Search for the cell housing the specified text and yield its (x, y) center coordinate. 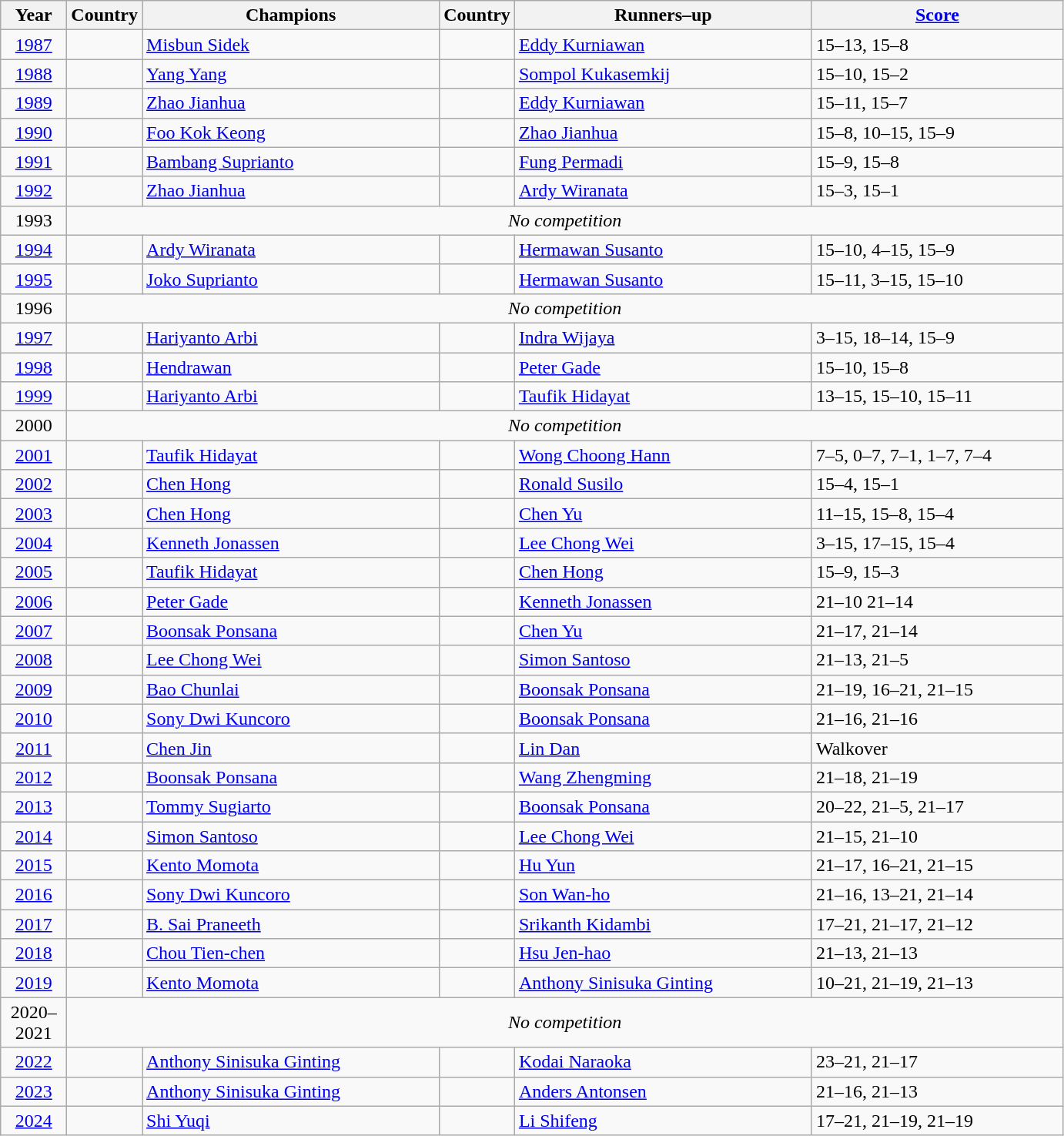
21–13, 21–5 (937, 660)
21–15, 21–10 (937, 836)
3–15, 17–15, 15–4 (937, 543)
21–16, 13–21, 21–14 (937, 895)
2000 (34, 426)
Wang Zhengming (663, 777)
2010 (34, 719)
2001 (34, 455)
7–5, 0–7, 7–1, 1–7, 7–4 (937, 455)
2019 (34, 983)
1991 (34, 162)
21–19, 16–21, 21–15 (937, 689)
2003 (34, 514)
1990 (34, 132)
15–10, 15–2 (937, 74)
2020–2021 (34, 1023)
21–16, 21–13 (937, 1091)
21–16, 21–16 (937, 719)
2012 (34, 777)
Indra Wijaya (663, 337)
2014 (34, 836)
2002 (34, 484)
21–18, 21–19 (937, 777)
23–21, 21–17 (937, 1062)
21–13, 21–13 (937, 953)
Tommy Sugiarto (291, 806)
Anders Antonsen (663, 1091)
B. Sai Praneeth (291, 924)
1987 (34, 45)
1992 (34, 191)
10–21, 21–19, 21–13 (937, 983)
Misbun Sidek (291, 45)
2011 (34, 748)
2017 (34, 924)
17–21, 21–17, 21–12 (937, 924)
15–9, 15–3 (937, 572)
15–11, 3–15, 15–10 (937, 279)
1997 (34, 337)
1998 (34, 367)
21–17, 16–21, 21–15 (937, 866)
Bambang Suprianto (291, 162)
2009 (34, 689)
Year (34, 15)
11–15, 15–8, 15–4 (937, 514)
Lin Dan (663, 748)
Wong Choong Hann (663, 455)
1994 (34, 250)
21–10 21–14 (937, 602)
1999 (34, 397)
2016 (34, 895)
1988 (34, 74)
Foo Kok Keong (291, 132)
Li Shifeng (663, 1121)
2005 (34, 572)
15–10, 4–15, 15–9 (937, 250)
Score (937, 15)
15–10, 15–8 (937, 367)
Runners–up (663, 15)
Hsu Jen-hao (663, 953)
1995 (34, 279)
1989 (34, 103)
1993 (34, 220)
2007 (34, 631)
2013 (34, 806)
Ronald Susilo (663, 484)
Chen Jin (291, 748)
Bao Chunlai (291, 689)
Fung Permadi (663, 162)
15–11, 15–7 (937, 103)
2004 (34, 543)
Shi Yuqi (291, 1121)
2008 (34, 660)
20–22, 21–5, 21–17 (937, 806)
1996 (34, 308)
3–15, 18–14, 15–9 (937, 337)
2015 (34, 866)
Kodai Naraoka (663, 1062)
2022 (34, 1062)
15–4, 15–1 (937, 484)
Srikanth Kidambi (663, 924)
Chou Tien-chen (291, 953)
Walkover (937, 748)
13–15, 15–10, 15–11 (937, 397)
Sompol Kukasemkij (663, 74)
17–21, 21–19, 21–19 (937, 1121)
Son Wan-ho (663, 895)
2024 (34, 1121)
2006 (34, 602)
21–17, 21–14 (937, 631)
Joko Suprianto (291, 279)
Hu Yun (663, 866)
Champions (291, 15)
15–9, 15–8 (937, 162)
2018 (34, 953)
Yang Yang (291, 74)
15–13, 15–8 (937, 45)
15–8, 10–15, 15–9 (937, 132)
15–3, 15–1 (937, 191)
2023 (34, 1091)
Hendrawan (291, 367)
